Capture the cell that displays the provided text and extract its (x, y) central coordinate. 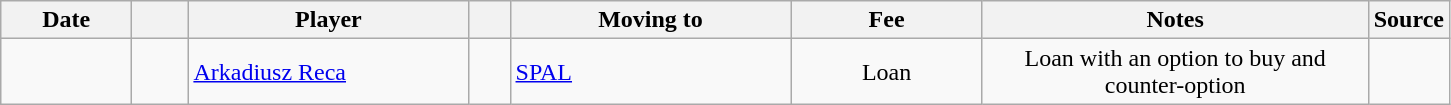
Notes (1175, 20)
Moving to (650, 20)
Player (328, 20)
Date (66, 20)
Loan with an option to buy and counter-option (1175, 72)
SPAL (650, 72)
Arkadiusz Reca (328, 72)
Fee (886, 20)
Source (1408, 20)
Loan (886, 72)
